Output the [x, y] coordinate of the center of the cell containing the given text.  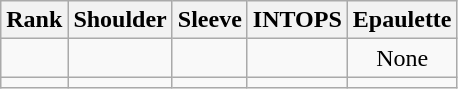
None [402, 58]
Sleeve [210, 20]
Shoulder [120, 20]
INTOPS [297, 20]
Rank [34, 20]
Epaulette [402, 20]
